Extract the (X, Y) coordinate from the center of the cell holding the provided text.  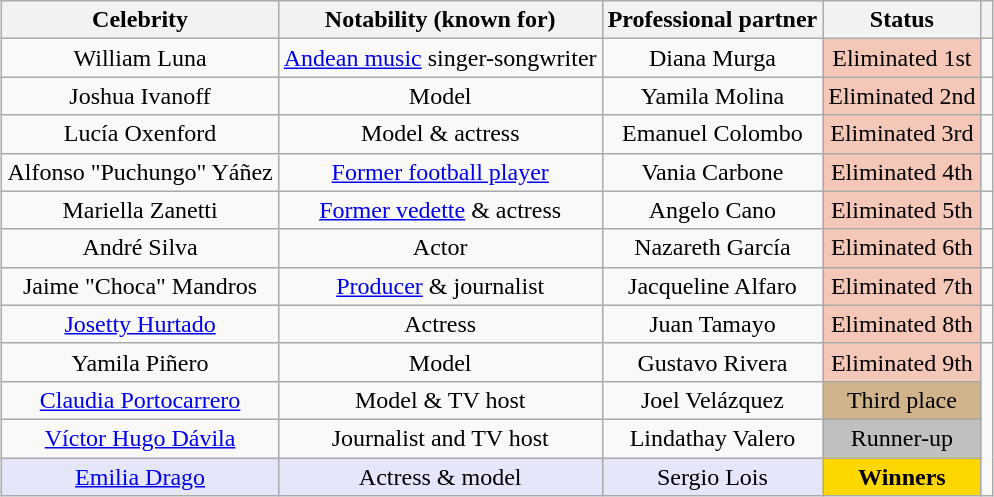
Eliminated 9th (902, 362)
Sergio Lois (712, 477)
Eliminated 2nd (902, 96)
Yamila Molina (712, 96)
Eliminated 1st (902, 58)
Jaime "Choca" Mandros (140, 286)
Eliminated 4th (902, 172)
Eliminated 3rd (902, 134)
Journalist and TV host (440, 438)
Claudia Portocarrero (140, 400)
Model & TV host (440, 400)
Alfonso "Puchungo" Yáñez (140, 172)
Joel Velázquez (712, 400)
Eliminated 6th (902, 248)
Actor (440, 248)
Notability (known for) (440, 20)
Third place (902, 400)
Celebrity (140, 20)
Eliminated 7th (902, 286)
Winners (902, 477)
Model & actress (440, 134)
Vania Carbone (712, 172)
Actress & model (440, 477)
Producer & journalist (440, 286)
Jacqueline Alfaro (712, 286)
William Luna (140, 58)
Lucía Oxenford (140, 134)
Víctor Hugo Dávila (140, 438)
Professional partner (712, 20)
Diana Murga (712, 58)
Mariella Zanetti (140, 210)
Lindathay Valero (712, 438)
Gustavo Rivera (712, 362)
Emilia Drago (140, 477)
Status (902, 20)
Former vedette & actress (440, 210)
Former football player (440, 172)
Eliminated 5th (902, 210)
Eliminated 8th (902, 324)
Runner-up (902, 438)
André Silva (140, 248)
Nazareth García (712, 248)
Joshua Ivanoff (140, 96)
Josetty Hurtado (140, 324)
Andean music singer-songwriter (440, 58)
Actress (440, 324)
Angelo Cano (712, 210)
Juan Tamayo (712, 324)
Emanuel Colombo (712, 134)
Yamila Piñero (140, 362)
